Scan for the cell matching the given text and deliver its [x, y] coordinate at center. 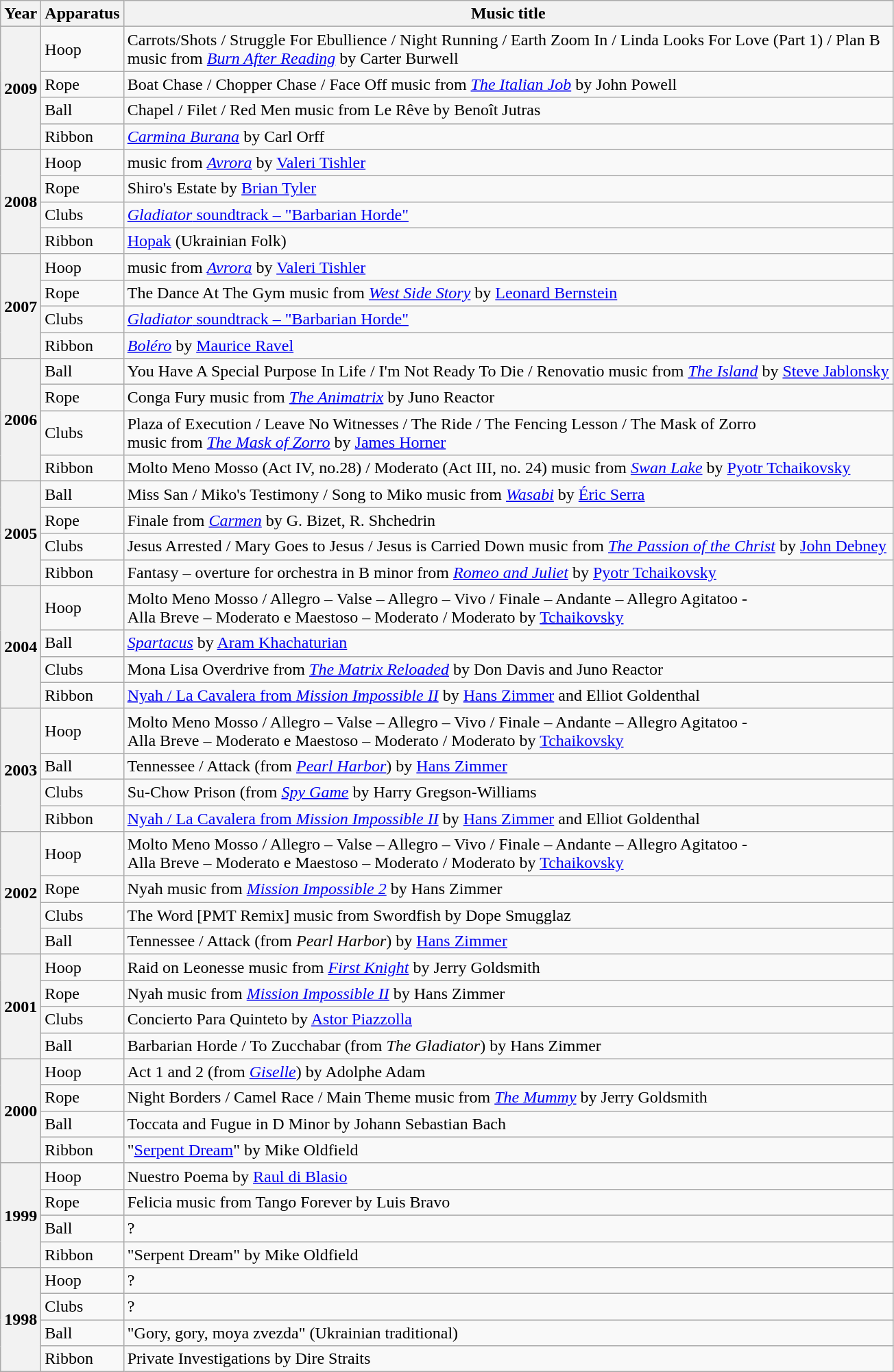
Raid on Leonesse music from First Knight by Jerry Goldsmith [508, 967]
2005 [21, 533]
Apparatus [82, 14]
Plaza of Execution / Leave No Witnesses / The Ride / The Fencing Lesson / The Mask of Zorro music from The Mask of Zorro by James Horner [508, 433]
Fantasy – overture for orchestra in B minor from Romeo and Juliet by Pyotr Tchaikovsky [508, 573]
Barbarian Horde / To Zucchabar (from The Gladiator) by Hans Zimmer [508, 1046]
Mona Lisa Overdrive from The Matrix Reloaded by Don Davis and Juno Reactor [508, 669]
2000 [21, 1111]
2004 [21, 647]
2007 [21, 306]
Finale from Carmen by G. Bizet, R. Shchedrin [508, 520]
Molto Meno Mosso (Act IV, no.28) / Moderato (Act III, no. 24) music from Swan Lake by Pyotr Tchaikovsky [508, 468]
2009 [21, 88]
Boléro by Maurice Ravel [508, 345]
2008 [21, 202]
You Have A Special Purpose In Life / I'm Not Ready To Die / Renovatio music from The Island by Steve Jablonsky [508, 372]
Year [21, 14]
2003 [21, 769]
1999 [21, 1215]
Nyah music from Mission Impossible 2 by Hans Zimmer [508, 889]
Shiro's Estate by Brian Tyler [508, 189]
2002 [21, 893]
Music title [508, 14]
Su-Chow Prison (from Spy Game by Harry Gregson-Williams [508, 792]
The Dance At The Gym music from West Side Story by Leonard Bernstein [508, 293]
Nyah music from Mission Impossible II by Hans Zimmer [508, 994]
Miss San / Miko's Testimony / Song to Miko music from Wasabi by Éric Serra [508, 494]
2006 [21, 420]
Private Investigations by Dire Straits [508, 1359]
Night Borders / Camel Race / Main Theme music from The Mummy by Jerry Goldsmith [508, 1098]
Conga Fury music from The Animatrix by Juno Reactor [508, 398]
Concierto Para Quinteto by Astor Piazzolla [508, 1020]
1998 [21, 1320]
Carmina Burana by Carl Orff [508, 136]
Spartacus by Aram Khachaturian [508, 643]
Toccata and Fugue in D Minor by Johann Sebastian Bach [508, 1124]
Nuestro Poema by Raul di Blasio [508, 1176]
Felicia music from Tango Forever by Luis Bravo [508, 1202]
Hopak (Ukrainian Folk) [508, 241]
Jesus Arrested / Mary Goes to Jesus / Jesus is Carried Down music from The Passion of the Christ by John Debney [508, 546]
Act 1 and 2 (from Giselle) by Adolphe Adam [508, 1072]
Boat Chase / Chopper Chase / Face Off music from The Italian Job by John Powell [508, 84]
"Gory, gory, moya zvezda" (Ukrainian traditional) [508, 1333]
2001 [21, 1007]
The Word [PMT Remix] music from Swordfish by Dope Smugglaz [508, 915]
Chapel / Filet / Red Men music from Le Rêve by Benoît Jutras [508, 110]
